Extract the [x, y] coordinate from the center of the cell holding the provided text.  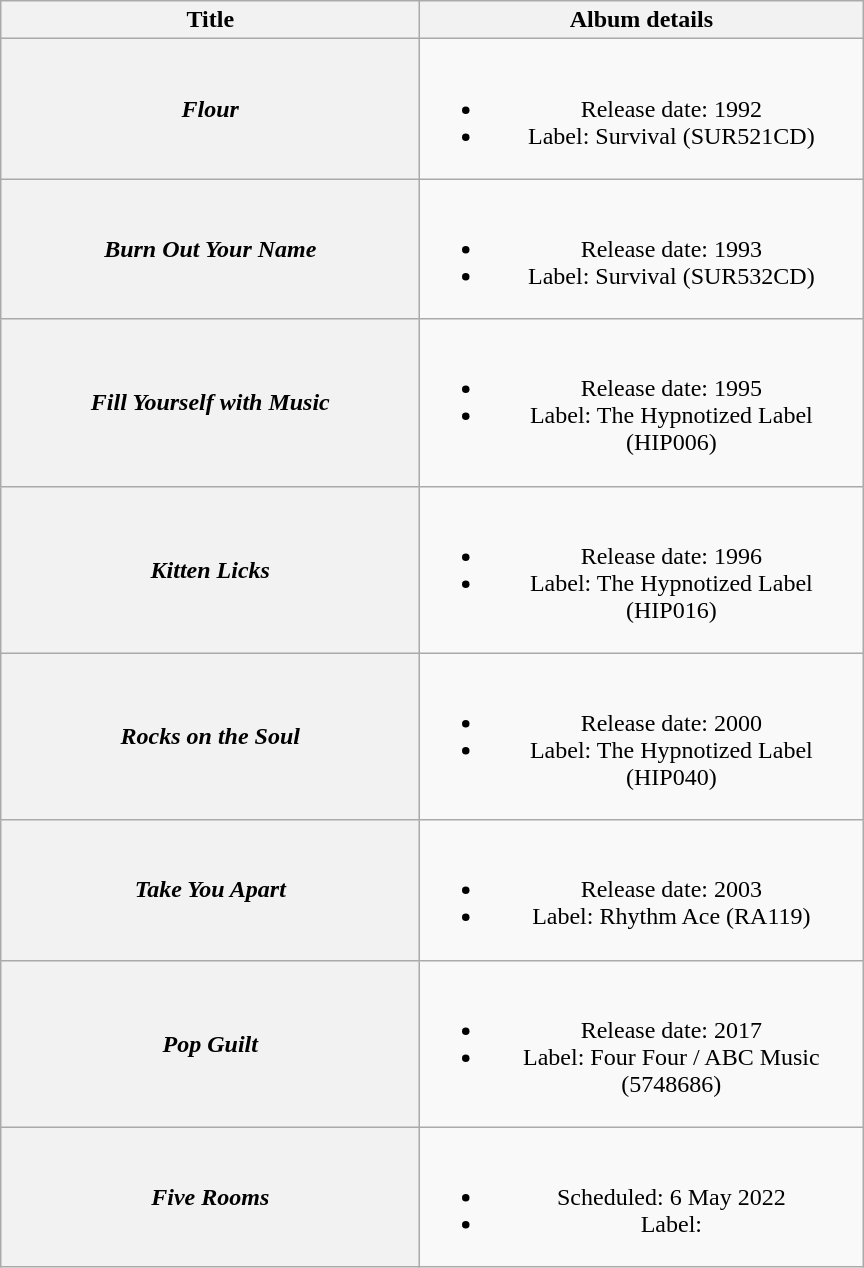
Rocks on the Soul [210, 736]
Scheduled: 6 May 2022Label: [642, 1197]
Burn Out Your Name [210, 249]
Release date: 1992Label: Survival (SUR521CD) [642, 109]
Flour [210, 109]
Five Rooms [210, 1197]
Title [210, 20]
Kitten Licks [210, 570]
Fill Yourself with Music [210, 402]
Take You Apart [210, 890]
Release date: 2000Label: The Hypnotized Label (HIP040) [642, 736]
Release date: 2003Label: Rhythm Ace (RA119) [642, 890]
Release date: 2017Label: Four Four / ABC Music (5748686) [642, 1044]
Release date: 1995Label: The Hypnotized Label (HIP006) [642, 402]
Release date: 1996Label: The Hypnotized Label (HIP016) [642, 570]
Album details [642, 20]
Release date: 1993Label: Survival (SUR532CD) [642, 249]
Pop Guilt [210, 1044]
